Provide the (X, Y) coordinate of the cell's center where the given text is located.  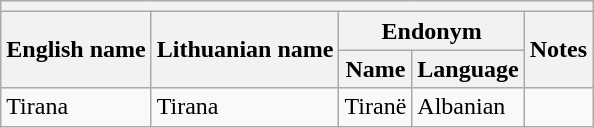
Language (468, 69)
English name (76, 50)
Name (376, 69)
Albanian (468, 107)
Lithuanian name (245, 50)
Tiranë (376, 107)
Notes (558, 50)
Endonym (432, 31)
